Determine the [X, Y] coordinate at the center of the cell enclosing the given text.  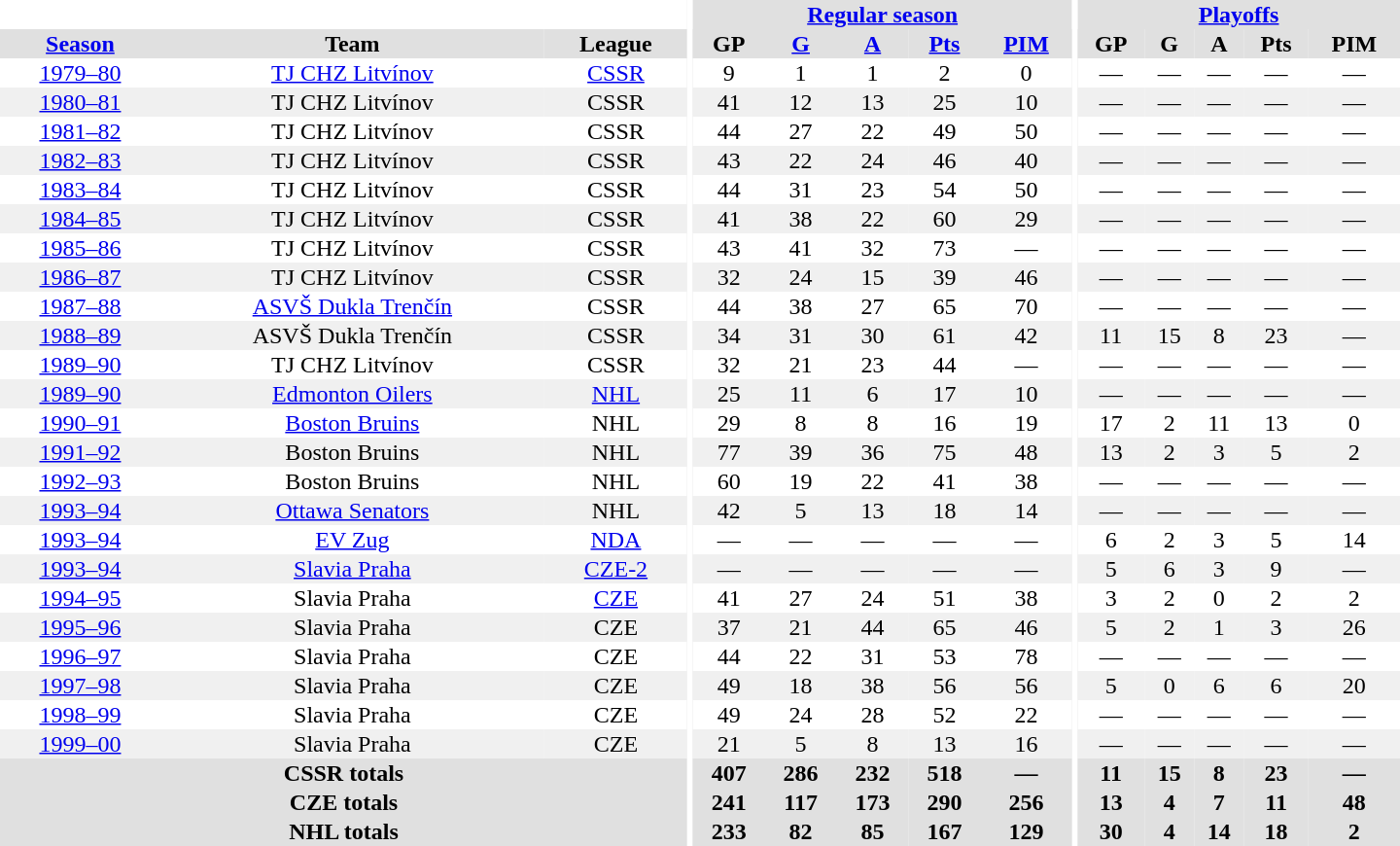
51 [944, 598]
EV Zug [352, 540]
12 [801, 102]
233 [729, 831]
1980–81 [80, 102]
37 [729, 627]
NHL totals [344, 831]
73 [944, 248]
League [616, 44]
1995–96 [80, 627]
1987–88 [80, 306]
1983–84 [80, 190]
290 [944, 802]
20 [1354, 686]
1985–86 [80, 248]
1984–85 [80, 219]
1996–97 [80, 656]
167 [944, 831]
NDA [616, 540]
Ottawa Senators [352, 511]
1979–80 [80, 73]
85 [873, 831]
Team [352, 44]
26 [1354, 627]
53 [944, 656]
77 [729, 452]
Season [80, 44]
1998–99 [80, 715]
256 [1026, 802]
CZE-2 [616, 569]
1982–83 [80, 160]
Regular season [883, 15]
1990–91 [80, 423]
CZE totals [344, 802]
1999–00 [80, 744]
1997–98 [80, 686]
1981–82 [80, 131]
75 [944, 452]
1991–92 [80, 452]
1994–95 [80, 598]
117 [801, 802]
CSSR totals [344, 773]
61 [944, 335]
129 [1026, 831]
173 [873, 802]
40 [1026, 160]
286 [801, 773]
518 [944, 773]
1986–87 [80, 277]
34 [729, 335]
Playoffs [1239, 15]
1992–93 [80, 481]
241 [729, 802]
36 [873, 452]
Edmonton Oilers [352, 394]
52 [944, 715]
82 [801, 831]
407 [729, 773]
54 [944, 190]
28 [873, 715]
1988–89 [80, 335]
70 [1026, 306]
232 [873, 773]
7 [1219, 802]
78 [1026, 656]
